Scan for the cell matching the given text and deliver its (x, y) coordinate at center. 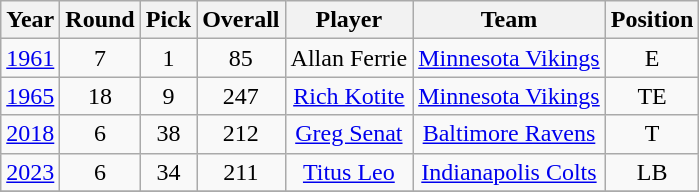
Overall (241, 20)
Year (30, 20)
38 (168, 134)
9 (168, 96)
Indianapolis Colts (510, 172)
18 (100, 96)
211 (241, 172)
Rich Kotite (349, 96)
Greg Senat (349, 134)
1965 (30, 96)
Pick (168, 20)
2023 (30, 172)
247 (241, 96)
Allan Ferrie (349, 58)
Position (652, 20)
34 (168, 172)
85 (241, 58)
7 (100, 58)
Round (100, 20)
TE (652, 96)
Team (510, 20)
Player (349, 20)
Baltimore Ravens (510, 134)
T (652, 134)
E (652, 58)
212 (241, 134)
LB (652, 172)
1 (168, 58)
Titus Leo (349, 172)
2018 (30, 134)
1961 (30, 58)
